Provide the [x, y] coordinate of the cell's center where the given text is located.  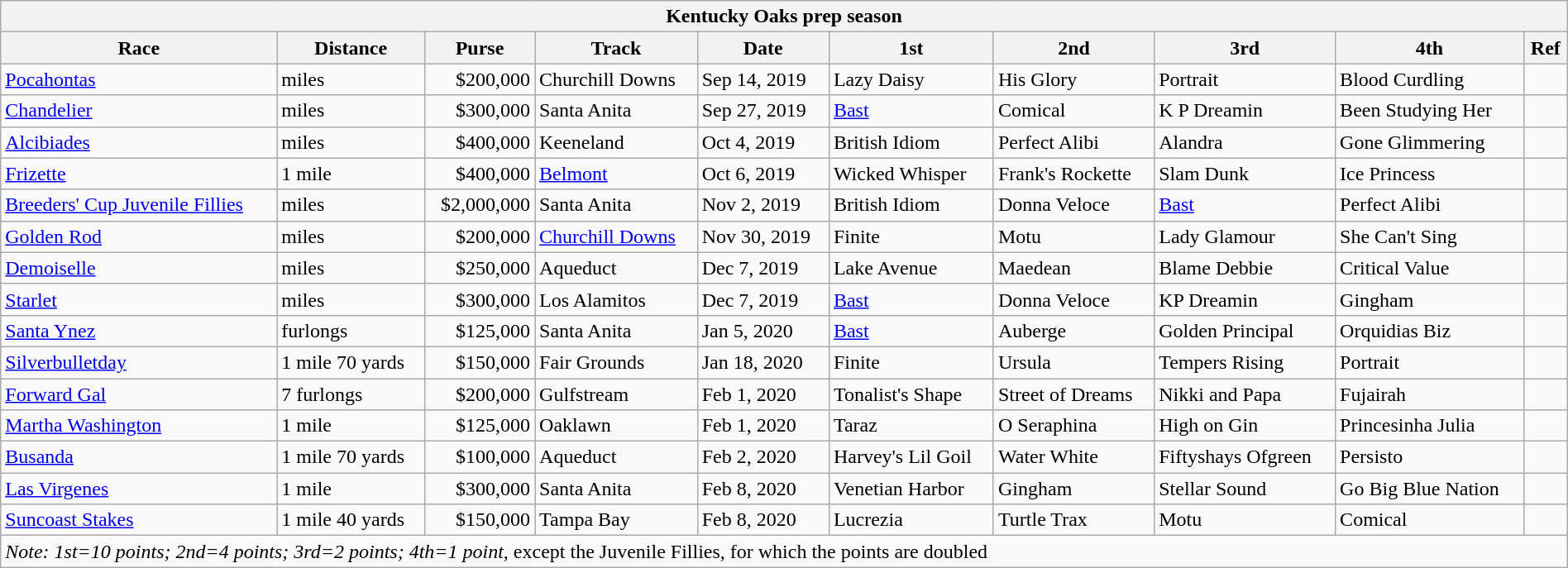
Blood Curdling [1430, 79]
Suncoast Stakes [139, 520]
Lucrezia [911, 520]
High on Gin [1245, 426]
Kentucky Oaks prep season [784, 17]
furlongs [351, 331]
Oct 6, 2019 [762, 174]
Breeders' Cup Juvenile Fillies [139, 205]
Oct 4, 2019 [762, 142]
4th [1430, 48]
His Glory [1073, 79]
1 mile 40 yards [351, 520]
Tampa Bay [617, 520]
Purse [480, 48]
O Seraphina [1073, 426]
Venetian Harbor [911, 489]
Jan 18, 2020 [762, 362]
Sep 27, 2019 [762, 111]
Nov 30, 2019 [762, 236]
Water White [1073, 457]
Feb 2, 2020 [762, 457]
$2,000,000 [480, 205]
Golden Rod [139, 236]
Sep 14, 2019 [762, 79]
Distance [351, 48]
Wicked Whisper [911, 174]
Oaklawn [617, 426]
Note: 1st=10 points; 2nd=4 points; 3rd=2 points; 4th=1 point, except the Juvenile Fillies, for which the points are doubled [784, 551]
Chandelier [139, 111]
3rd [1245, 48]
Alcibiades [139, 142]
Martha Washington [139, 426]
Princesinha Julia [1430, 426]
Belmont [617, 174]
Track [617, 48]
KP Dreamin [1245, 299]
Los Alamitos [617, 299]
Ref [1545, 48]
Silverbulletday [139, 362]
Harvey's Lil Goil [911, 457]
Keeneland [617, 142]
Golden Principal [1245, 331]
Santa Ynez [139, 331]
Gulfstream [617, 394]
Lady Glamour [1245, 236]
Blame Debbie [1245, 268]
Forward Gal [139, 394]
Demoiselle [139, 268]
Fujairah [1430, 394]
Tempers Rising [1245, 362]
Auberge [1073, 331]
Critical Value [1430, 268]
Lake Avenue [911, 268]
Busanda [139, 457]
K P Dreamin [1245, 111]
Persisto [1430, 457]
Ice Princess [1430, 174]
Lazy Daisy [911, 79]
Stellar Sound [1245, 489]
Street of Dreams [1073, 394]
Fiftyshays Ofgreen [1245, 457]
Tonalist's Shape [911, 394]
Go Big Blue Nation [1430, 489]
2nd [1073, 48]
Gone Glimmering [1430, 142]
$250,000 [480, 268]
7 furlongs [351, 394]
Nov 2, 2019 [762, 205]
Alandra [1245, 142]
Taraz [911, 426]
Frank's Rockette [1073, 174]
Pocahontas [139, 79]
Nikki and Papa [1245, 394]
Las Virgenes [139, 489]
Jan 5, 2020 [762, 331]
Orquidias Biz [1430, 331]
Been Studying Her [1430, 111]
Race [139, 48]
Slam Dunk [1245, 174]
$100,000 [480, 457]
Ursula [1073, 362]
1st [911, 48]
Maedean [1073, 268]
Frizette [139, 174]
Fair Grounds [617, 362]
Date [762, 48]
Starlet [139, 299]
Turtle Trax [1073, 520]
She Can't Sing [1430, 236]
